Return [x, y] of the center of cell containing provided text 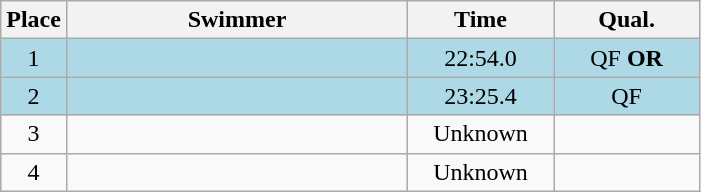
3 [34, 134]
Swimmer [236, 20]
QF OR [627, 58]
2 [34, 96]
22:54.0 [481, 58]
23:25.4 [481, 96]
1 [34, 58]
Place [34, 20]
4 [34, 172]
Time [481, 20]
QF [627, 96]
Qual. [627, 20]
